Find where the given text appears and provide that cell's center as [x, y] coordinate. 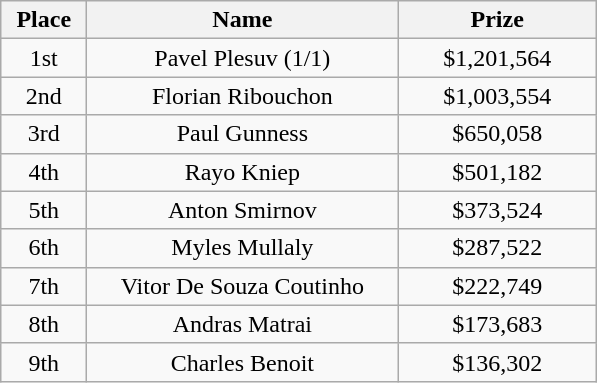
Paul Gunness [242, 134]
1st [44, 58]
$136,302 [498, 362]
$501,182 [498, 172]
$1,003,554 [498, 96]
$287,522 [498, 248]
3rd [44, 134]
Name [242, 20]
Prize [498, 20]
Place [44, 20]
$173,683 [498, 324]
$222,749 [498, 286]
4th [44, 172]
$373,524 [498, 210]
5th [44, 210]
Myles Mullaly [242, 248]
8th [44, 324]
Pavel Plesuv (1/1) [242, 58]
Rayo Kniep [242, 172]
7th [44, 286]
Andras Matrai [242, 324]
Anton Smirnov [242, 210]
Vitor De Souza Coutinho [242, 286]
9th [44, 362]
$650,058 [498, 134]
Charles Benoit [242, 362]
2nd [44, 96]
Florian Ribouchon [242, 96]
6th [44, 248]
$1,201,564 [498, 58]
